Scan for the cell matching the given text and deliver its (X, Y) coordinate at center. 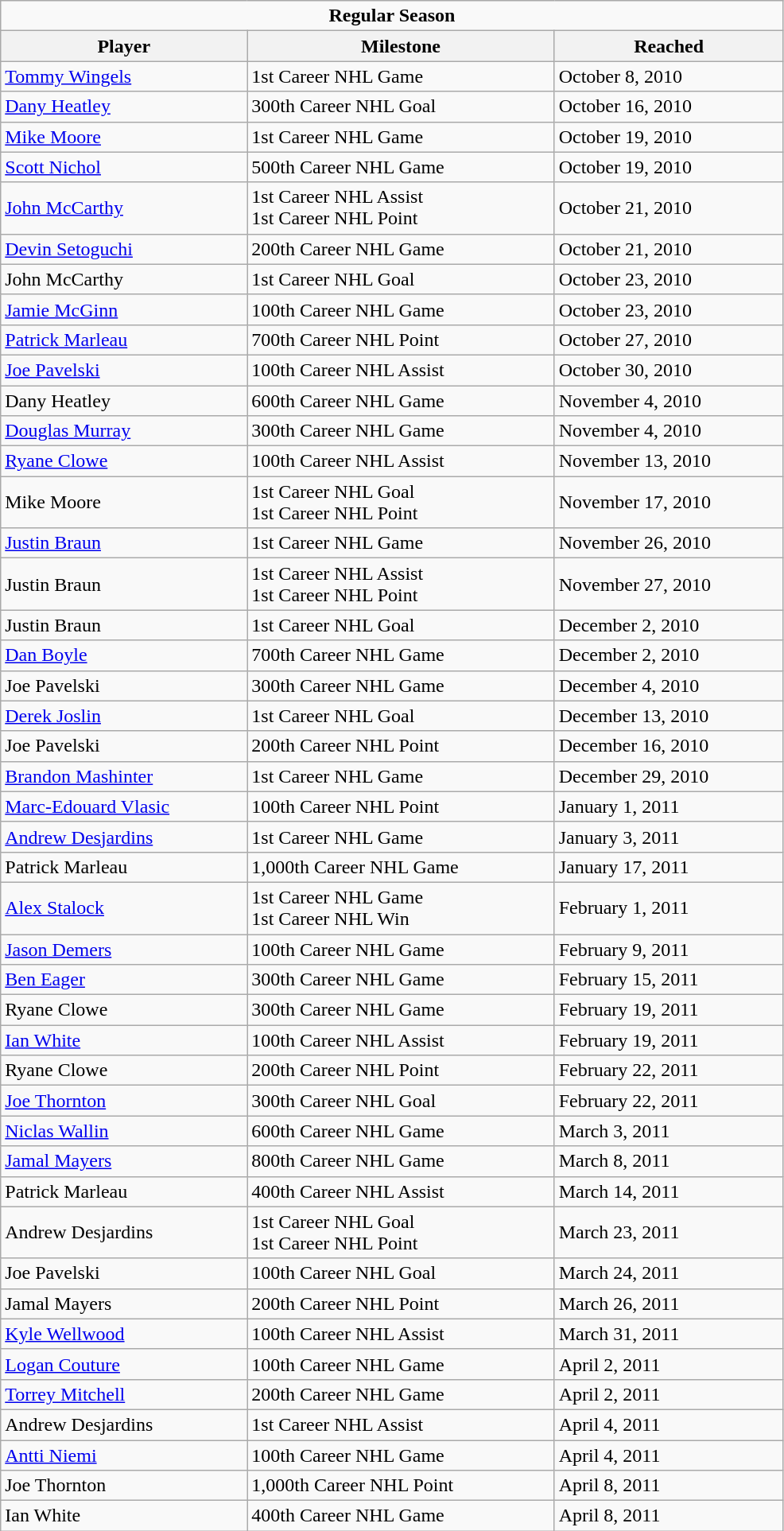
November 26, 2010 (669, 543)
March 24, 2011 (669, 1273)
March 26, 2011 (669, 1304)
500th Career NHL Game (401, 167)
Marc-Edouard Vlasic (124, 806)
Ben Eager (124, 980)
March 14, 2011 (669, 1191)
1,000th Career NHL Game (401, 867)
1st Career NHL Assist (401, 1424)
400th Career NHL Assist (401, 1191)
Jamie McGinn (124, 309)
March 3, 2011 (669, 1131)
400th Career NHL Game (401, 1516)
Logan Couture (124, 1364)
Tommy Wingels (124, 76)
Douglas Murray (124, 431)
100th Career NHL Goal (401, 1273)
February 1, 2011 (669, 908)
800th Career NHL Game (401, 1161)
February 9, 2011 (669, 949)
Dan Boyle (124, 655)
Scott Nichol (124, 167)
March 23, 2011 (669, 1233)
October 30, 2010 (669, 370)
Brandon Mashinter (124, 776)
Derek Joslin (124, 716)
March 8, 2011 (669, 1161)
October 8, 2010 (669, 76)
November 27, 2010 (669, 584)
1st Career NHL Game1st Career NHL Win (401, 908)
Reached (669, 46)
100th Career NHL Point (401, 806)
Torrey Mitchell (124, 1394)
March 31, 2011 (669, 1334)
January 1, 2011 (669, 806)
Jason Demers (124, 949)
December 16, 2010 (669, 746)
Alex Stalock (124, 908)
Kyle Wellwood (124, 1334)
Player (124, 46)
Niclas Wallin (124, 1131)
October 27, 2010 (669, 340)
1,000th Career NHL Point (401, 1486)
December 4, 2010 (669, 686)
Devin Setoguchi (124, 249)
Regular Season (392, 16)
November 13, 2010 (669, 461)
October 16, 2010 (669, 107)
700th Career NHL Game (401, 655)
February 15, 2011 (669, 980)
Milestone (401, 46)
January 3, 2011 (669, 837)
January 17, 2011 (669, 867)
December 29, 2010 (669, 776)
Antti Niemi (124, 1455)
700th Career NHL Point (401, 340)
December 13, 2010 (669, 716)
November 17, 2010 (669, 503)
